Search for the cell housing the specified text and yield its (x, y) center coordinate. 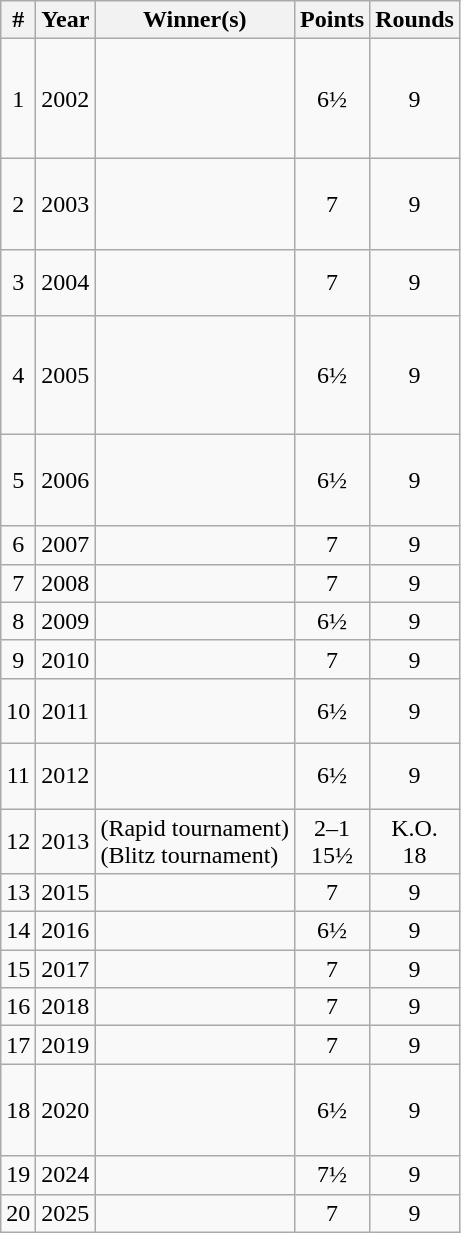
12 (18, 840)
15 (18, 969)
5 (18, 480)
(Rapid tournament) (Blitz tournament) (195, 840)
2008 (66, 583)
3 (18, 282)
# (18, 20)
2015 (66, 893)
2 (18, 204)
4 (18, 374)
7½ (332, 1175)
Winner(s) (195, 20)
16 (18, 1007)
2016 (66, 931)
2–115½ (332, 840)
2002 (66, 98)
6 (18, 545)
2017 (66, 969)
19 (18, 1175)
18 (18, 1110)
1 (18, 98)
Rounds (415, 20)
2006 (66, 480)
K.O.18 (415, 840)
20 (18, 1213)
13 (18, 893)
11 (18, 776)
2013 (66, 840)
Points (332, 20)
2011 (66, 710)
10 (18, 710)
2024 (66, 1175)
2020 (66, 1110)
2009 (66, 621)
8 (18, 621)
2005 (66, 374)
2007 (66, 545)
17 (18, 1045)
2003 (66, 204)
2025 (66, 1213)
2018 (66, 1007)
2004 (66, 282)
2012 (66, 776)
14 (18, 931)
2010 (66, 659)
2019 (66, 1045)
Year (66, 20)
